Locate the cell with the specified text and output its (x, y) center coordinate. 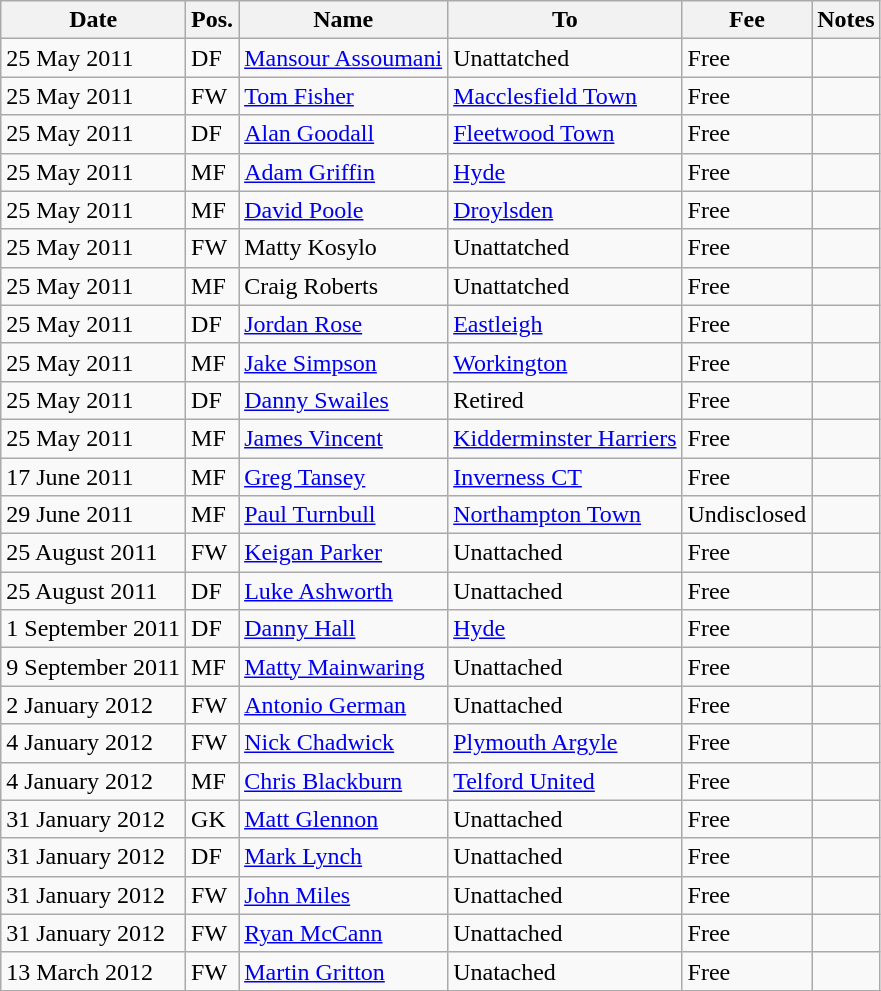
Matty Mainwaring (344, 667)
Mark Lynch (344, 857)
13 March 2012 (94, 971)
David Poole (344, 210)
Craig Roberts (344, 286)
Droylsden (565, 210)
Pos. (212, 20)
Matt Glennon (344, 819)
29 June 2011 (94, 515)
Notes (846, 20)
To (565, 20)
Northampton Town (565, 515)
Fleetwood Town (565, 134)
Keigan Parker (344, 553)
Ryan McCann (344, 933)
John Miles (344, 895)
Date (94, 20)
James Vincent (344, 438)
Luke Ashworth (344, 591)
Retired (565, 400)
Macclesfield Town (565, 96)
Tom Fisher (344, 96)
Alan Goodall (344, 134)
Martin Gritton (344, 971)
Adam Griffin (344, 172)
Danny Swailes (344, 400)
1 September 2011 (94, 629)
Workington (565, 362)
Name (344, 20)
Fee (747, 20)
Jordan Rose (344, 324)
9 September 2011 (94, 667)
Jake Simpson (344, 362)
Chris Blackburn (344, 781)
Antonio German (344, 705)
Kidderminster Harriers (565, 438)
Undisclosed (747, 515)
Mansour Assoumani (344, 58)
Greg Tansey (344, 477)
17 June 2011 (94, 477)
Matty Kosylo (344, 248)
Nick Chadwick (344, 743)
GK (212, 819)
Telford United (565, 781)
2 January 2012 (94, 705)
Danny Hall (344, 629)
Inverness CT (565, 477)
Paul Turnbull (344, 515)
Unatached (565, 971)
Eastleigh (565, 324)
Plymouth Argyle (565, 743)
